Detect which cell encompasses the target text, then output its [X, Y] center coordinate. 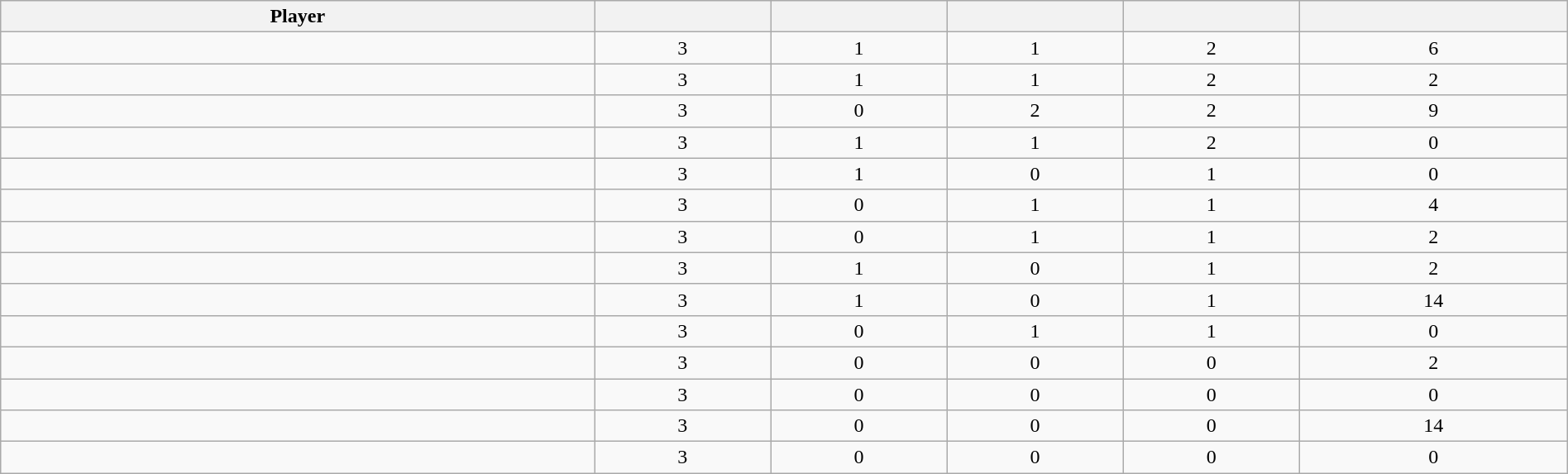
4 [1433, 205]
Player [298, 17]
9 [1433, 111]
6 [1433, 48]
